Locate the cell with the specified text and output its (x, y) center coordinate. 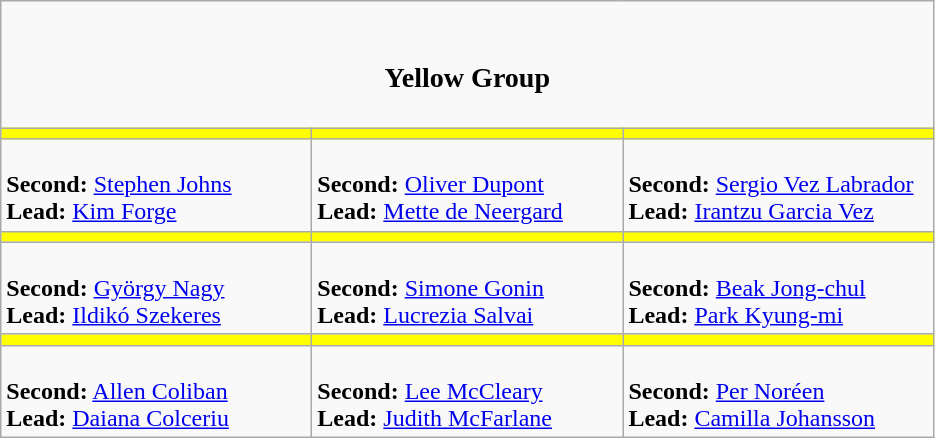
Second: Lee McCleary Lead: Judith McFarlane (468, 391)
Second: Per Noréen Lead: Camilla Johansson (778, 391)
Second: Sergio Vez Labrador Lead: Irantzu Garcia Vez (778, 185)
Yellow Group (468, 64)
Second: Simone Gonin Lead: Lucrezia Salvai (468, 288)
Second: Oliver Dupont Lead: Mette de Neergard (468, 185)
Second: Stephen Johns Lead: Kim Forge (156, 185)
Second: Allen Coliban Lead: Daiana Colceriu (156, 391)
Second: Beak Jong-chul Lead: Park Kyung-mi (778, 288)
Second: György Nagy Lead: Ildikó Szekeres (156, 288)
